From the cell containing the given text, extract its center point as [x, y] coordinate. 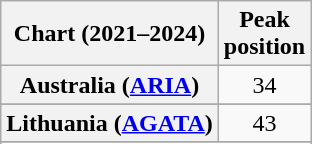
Chart (2021–2024) [110, 34]
Australia (ARIA) [110, 85]
43 [264, 123]
Peakposition [264, 34]
34 [264, 85]
Lithuania (AGATA) [110, 123]
